Return the [X, Y] coordinate for the center point of the cell that contains the specified text.  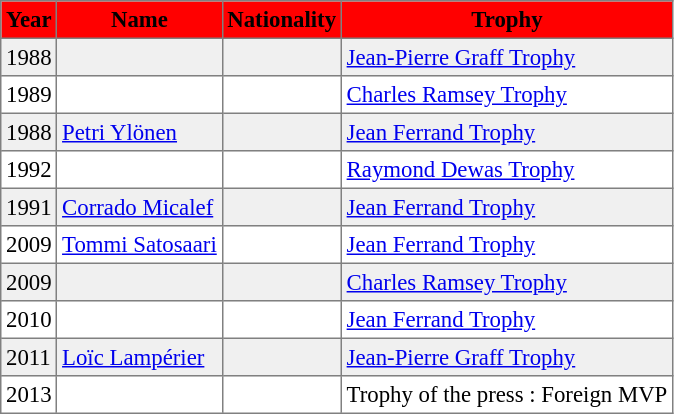
Raymond Dewas Trophy [506, 170]
Tommi Satosaari [140, 245]
Year [29, 20]
1991 [29, 207]
Trophy [506, 20]
2010 [29, 320]
Name [140, 20]
1992 [29, 170]
2011 [29, 357]
Trophy of the press : Foreign MVP [506, 395]
Nationality [282, 20]
Loïc Lampérier [140, 357]
Corrado Micalef [140, 207]
Petri Ylönen [140, 132]
2013 [29, 395]
1989 [29, 95]
